Provide the [x, y] coordinate of the cell's center where the given text is located.  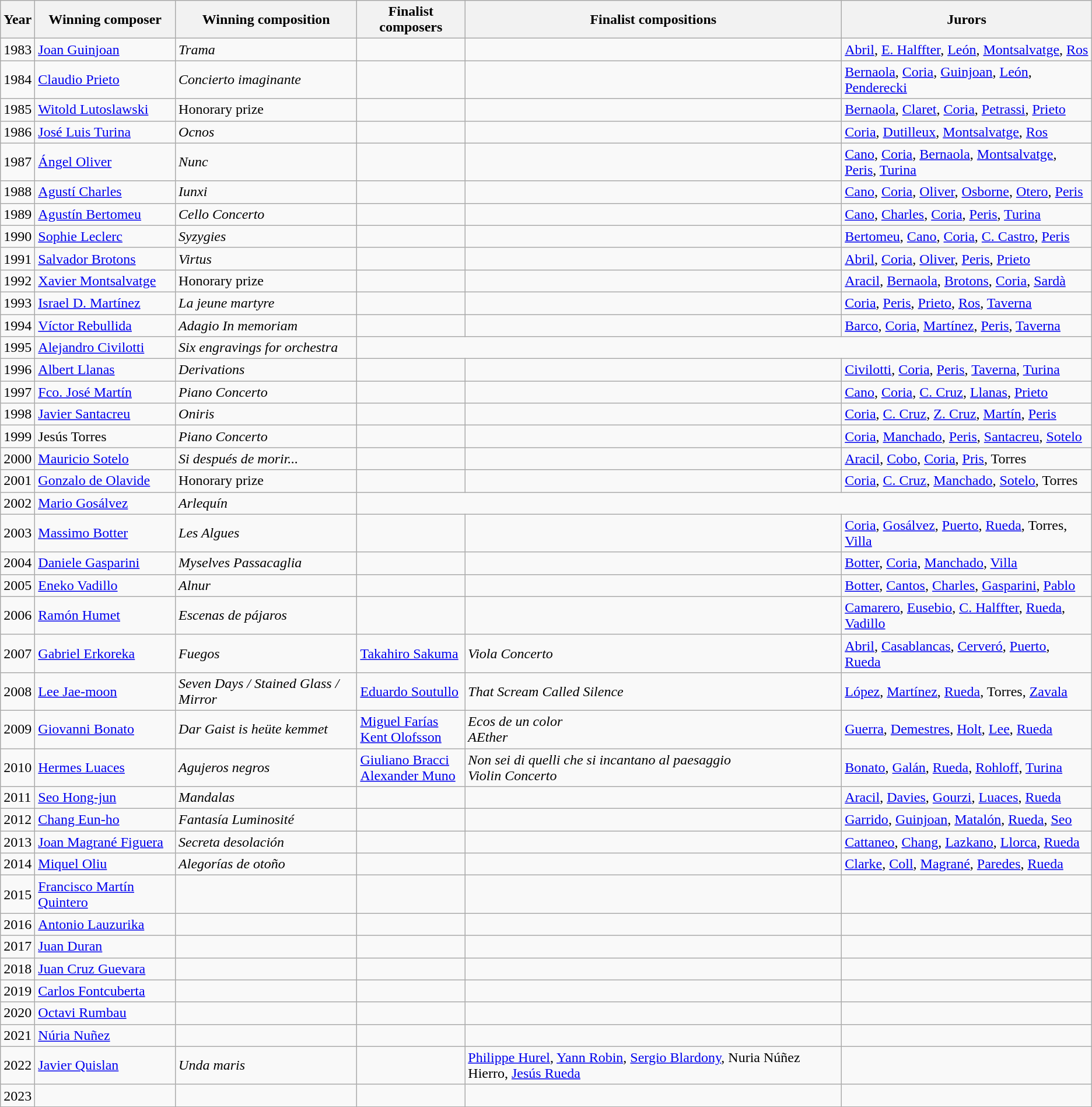
Núria Nuñez [105, 1035]
2002 [17, 503]
1997 [17, 392]
Eneko Vadillo [105, 585]
Si después de morir... [266, 459]
Seven Days / Stained Glass / Mirror [266, 691]
Coria, C. Cruz, Z. Cruz, Martín, Peris [967, 414]
Dar Gaist is heüte kemmet [266, 729]
1994 [17, 325]
Derivations [266, 370]
Civilotti, Coria, Peris, Taverna, Turina [967, 370]
Takahiro Sakuma [411, 654]
2011 [17, 798]
Escenas de pájaros [266, 615]
1986 [17, 132]
2014 [17, 864]
Cano, Coria, Oliver, Osborne, Otero, Peris [967, 192]
Abril, Casablancas, Cerveró, Puerto, Rueda [967, 654]
Juan Cruz Guevara [105, 969]
Philippe Hurel, Yann Robin, Sergio Blardony, Nuria Núñez Hierro, Jesús Rueda [653, 1066]
Agujeros negros [266, 767]
Salvador Brotons [105, 259]
López, Martínez, Rueda, Torres, Zavala [967, 691]
2000 [17, 459]
José Luis Turina [105, 132]
Mario Gosálvez [105, 503]
Gabriel Erkoreka [105, 654]
Bertomeu, Cano, Coria, C. Castro, Peris [967, 236]
Coria, Dutilleux, Montsalvatge, Ros [967, 132]
Virtus [266, 259]
Octavi Rumbau [105, 1013]
Camarero, Eusebio, C. Halffter, Rueda, Vadillo [967, 615]
2017 [17, 947]
2015 [17, 894]
Daniele Gasparini [105, 563]
1984 [17, 79]
Giuliano BracciAlexander Muno [411, 767]
Abril, Coria, Oliver, Peris, Prieto [967, 259]
2010 [17, 767]
2003 [17, 533]
Sophie Leclerc [105, 236]
Carlos Fontcuberta [105, 991]
2020 [17, 1013]
Joan Guinjoan [105, 50]
Alejandro Civilotti [105, 348]
1993 [17, 303]
Coria, C. Cruz, Manchado, Sotelo, Torres [967, 481]
Clarke, Coll, Magrané, Paredes, Rueda [967, 864]
La jeune martyre [266, 303]
Secreta desolación [266, 842]
Antonio Lauzurika [105, 924]
Winning composition [266, 20]
Bernaola, Coria, Guinjoan, León, Penderecki [967, 79]
1995 [17, 348]
1990 [17, 236]
Viola Concerto [653, 654]
Les Algues [266, 533]
2009 [17, 729]
Coria, Gosálvez, Puerto, Rueda, Torres, Villa [967, 533]
1985 [17, 110]
Oniris [266, 414]
Non sei di quelli che si incantano al paesaggioViolin Concerto [653, 767]
Cano, Charles, Coria, Peris, Turina [967, 214]
2004 [17, 563]
Giovanni Bonato [105, 729]
Gonzalo de Olavide [105, 481]
2021 [17, 1035]
Mauricio Sotelo [105, 459]
Abril, E. Halffter, León, Montsalvatge, Ros [967, 50]
Bonato, Galán, Rueda, Rohloff, Turina [967, 767]
Guerra, Demestres, Holt, Lee, Rueda [967, 729]
Mandalas [266, 798]
Francisco Martín Quintero [105, 894]
Coria, Manchado, Peris, Santacreu, Sotelo [967, 436]
Víctor Rebullida [105, 325]
Trama [266, 50]
Concierto imaginante [266, 79]
Jesús Torres [105, 436]
Botter, Coria, Manchado, Villa [967, 563]
Agustín Bertomeu [105, 214]
Aracil, Davies, Gourzi, Luaces, Rueda [967, 798]
2006 [17, 615]
1988 [17, 192]
1999 [17, 436]
Javier Santacreu [105, 414]
2005 [17, 585]
Eduardo Soutullo [411, 691]
Barco, Coria, Martínez, Peris, Taverna [967, 325]
Chang Eun-ho [105, 820]
Fco. José Martín [105, 392]
2013 [17, 842]
Aracil, Cobo, Coria, Pris, Torres [967, 459]
Unda maris [266, 1066]
2008 [17, 691]
Alegorías de otoño [266, 864]
Cattaneo, Chang, Lazkano, Llorca, Rueda [967, 842]
1983 [17, 50]
Witold Lutoslawski [105, 110]
Cano, Coria, Bernaola, Montsalvatge, Peris, Turina [967, 162]
Coria, Peris, Prieto, Ros, Taverna [967, 303]
2023 [17, 1095]
Finalist composers [411, 20]
Garrido, Guinjoan, Matalón, Rueda, Seo [967, 820]
2022 [17, 1066]
Adagio In memoriam [266, 325]
Miguel FaríasKent Olofsson [411, 729]
1987 [17, 162]
1991 [17, 259]
Claudio Prieto [105, 79]
1996 [17, 370]
Fuegos [266, 654]
Joan Magrané Figuera [105, 842]
Massimo Botter [105, 533]
1989 [17, 214]
Jurors [967, 20]
Ecos de un colorAEther [653, 729]
2001 [17, 481]
2016 [17, 924]
Juan Duran [105, 947]
2018 [17, 969]
Alnur [266, 585]
Iunxi [266, 192]
Bernaola, Claret, Coria, Petrassi, Prieto [967, 110]
Seo Hong-jun [105, 798]
1992 [17, 281]
Ocnos [266, 132]
That Scream Called Silence [653, 691]
Aracil, Bernaola, Brotons, Coria, Sardà [967, 281]
2012 [17, 820]
Botter, Cantos, Charles, Gasparini, Pablo [967, 585]
Arlequín [266, 503]
Fantasía Luminosité [266, 820]
2019 [17, 991]
Winning composer [105, 20]
Year [17, 20]
Javier Quislan [105, 1066]
Finalist compositions [653, 20]
Cano, Coria, C. Cruz, Llanas, Prieto [967, 392]
Hermes Luaces [105, 767]
Nunc [266, 162]
Albert Llanas [105, 370]
2007 [17, 654]
Six engravings for orchestra [266, 348]
Xavier Montsalvatge [105, 281]
Israel D. Martínez [105, 303]
Syzygies [266, 236]
Cello Concerto [266, 214]
Agustí Charles [105, 192]
Myselves Passacaglia [266, 563]
Ángel Oliver [105, 162]
1998 [17, 414]
Ramón Humet [105, 615]
Lee Jae-moon [105, 691]
Miquel Oliu [105, 864]
